Detect which cell encompasses the target text, then output its [X, Y] center coordinate. 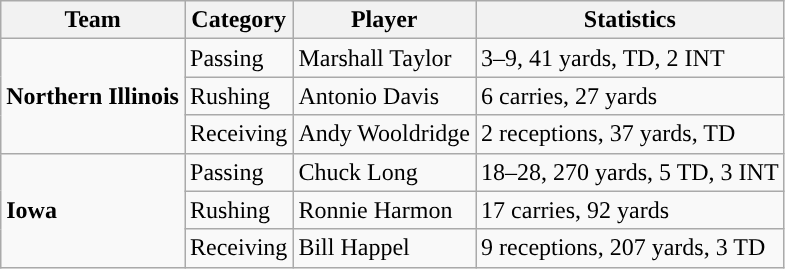
18–28, 270 yards, 5 TD, 3 INT [630, 172]
3–9, 41 yards, TD, 2 INT [630, 58]
9 receptions, 207 yards, 3 TD [630, 248]
Ronnie Harmon [384, 210]
6 carries, 27 yards [630, 96]
Andy Wooldridge [384, 134]
Bill Happel [384, 248]
2 receptions, 37 yards, TD [630, 134]
Category [238, 20]
Antonio Davis [384, 96]
Player [384, 20]
Marshall Taylor [384, 58]
Statistics [630, 20]
Team [93, 20]
Iowa [93, 210]
Northern Illinois [93, 96]
Chuck Long [384, 172]
17 carries, 92 yards [630, 210]
